Detect which cell encompasses the target text, then output its [X, Y] center coordinate. 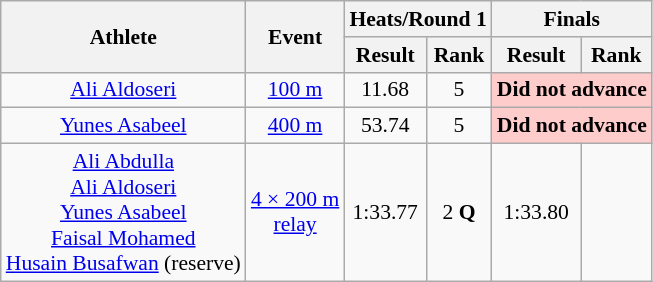
53.74 [385, 126]
400 m [295, 126]
Heats/Round 1 [418, 19]
4 × 200 m relay [295, 213]
Ali Aldoseri [124, 90]
2 Q [459, 213]
Event [295, 36]
Finals [572, 19]
1:33.77 [385, 213]
Yunes Asabeel [124, 126]
1:33.80 [536, 213]
Ali AbdullaAli AldoseriYunes AsabeelFaisal MohamedHusain Busafwan (reserve) [124, 213]
11.68 [385, 90]
100 m [295, 90]
Athlete [124, 36]
